Return the (X, Y) coordinate for the center point of the cell that contains the specified text.  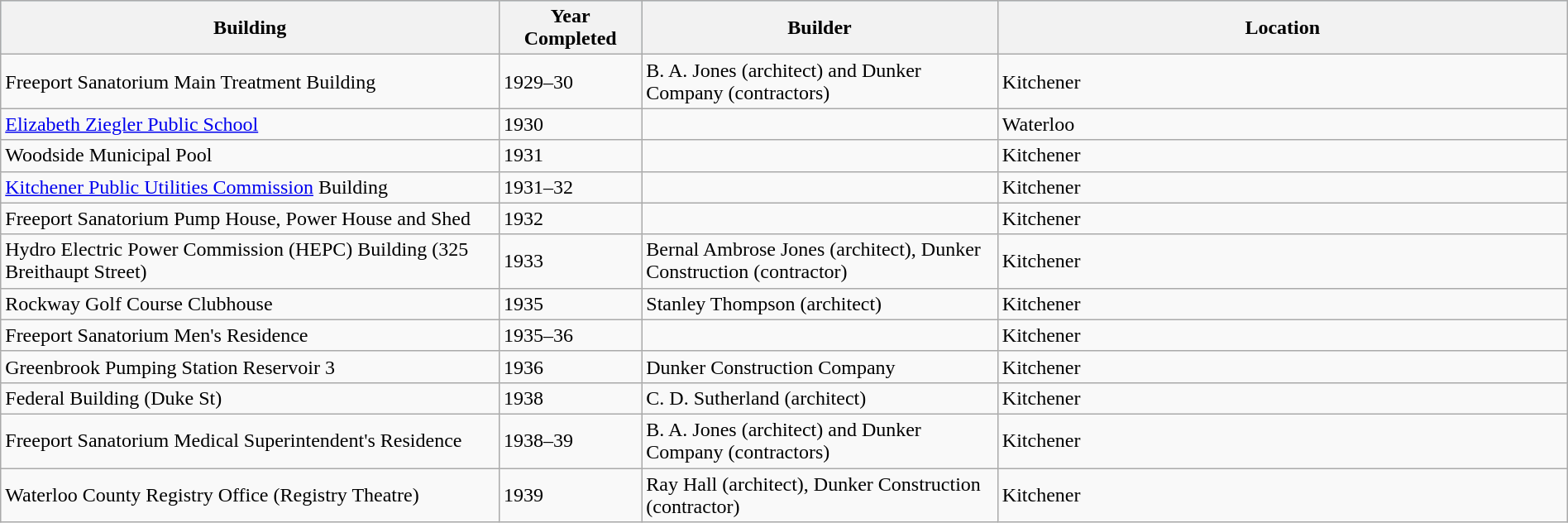
Bernal Ambrose Jones (architect), Dunker Construction (contractor) (820, 261)
Waterloo County Registry Office (Registry Theatre) (250, 495)
Builder (820, 28)
Freeport Sanatorium Men's Residence (250, 335)
1930 (571, 124)
Waterloo (1282, 124)
Building (250, 28)
C. D. Sutherland (architect) (820, 398)
Dunker Construction Company (820, 367)
Freeport Sanatorium Medical Superintendent's Residence (250, 440)
1935 (571, 304)
1932 (571, 218)
1936 (571, 367)
Stanley Thompson (architect) (820, 304)
Greenbrook Pumping Station Reservoir 3 (250, 367)
Kitchener Public Utilities Commission Building (250, 187)
1933 (571, 261)
1929–30 (571, 81)
Ray Hall (architect), Dunker Construction (contractor) (820, 495)
Hydro Electric Power Commission (HEPC) Building (325 Breithaupt Street) (250, 261)
1938–39 (571, 440)
Freeport Sanatorium Main Treatment Building (250, 81)
Elizabeth Ziegler Public School (250, 124)
1938 (571, 398)
1935–36 (571, 335)
Location (1282, 28)
Federal Building (Duke St) (250, 398)
Freeport Sanatorium Pump House, Power House and Shed (250, 218)
Year Completed (571, 28)
Woodside Municipal Pool (250, 156)
1931 (571, 156)
1931–32 (571, 187)
Rockway Golf Course Clubhouse (250, 304)
1939 (571, 495)
